Provide the [X, Y] coordinate of the cell's center where the given text is located.  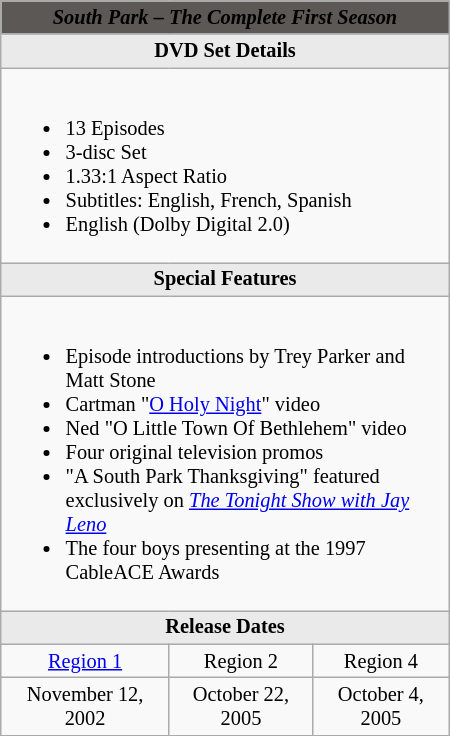
November 12, 2002 [86, 707]
October 22, 2005 [240, 707]
Release Dates [225, 628]
Region 4 [382, 661]
Region 2 [240, 661]
Special Features [225, 279]
13 Episodes3-disc Set1.33:1 Aspect RatioSubtitles: English, French, SpanishEnglish (Dolby Digital 2.0) [225, 165]
South Park – The Complete First Season [225, 18]
October 4, 2005 [382, 707]
DVD Set Details [225, 51]
Region 1 [86, 661]
